Return the (X, Y) coordinate for the center point of the cell that contains the specified text.  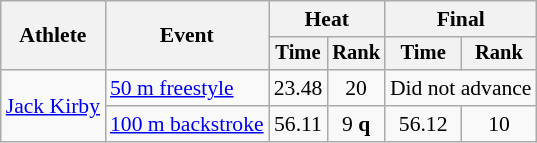
Athlete (53, 36)
20 (356, 88)
56.11 (298, 124)
23.48 (298, 88)
56.12 (424, 124)
Event (187, 36)
Final (461, 19)
9 q (356, 124)
Did not advance (461, 88)
Jack Kirby (53, 106)
10 (498, 124)
100 m backstroke (187, 124)
50 m freestyle (187, 88)
Heat (327, 19)
